Find where the given text appears and provide that cell's center as (X, Y) coordinate. 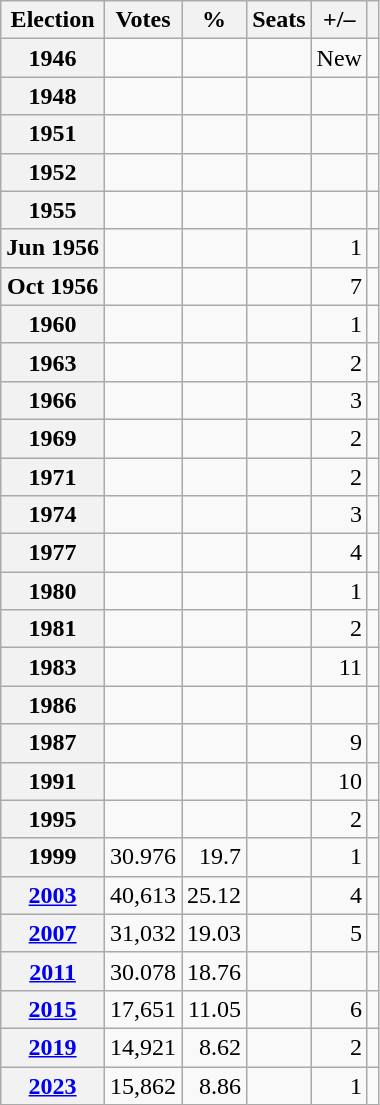
Seats (279, 20)
30.078 (144, 971)
15,862 (144, 1085)
2007 (53, 933)
1960 (53, 324)
18.76 (214, 971)
1955 (53, 210)
25.12 (214, 895)
1983 (53, 667)
2011 (53, 971)
14,921 (144, 1047)
Votes (144, 20)
+/– (339, 20)
19.7 (214, 857)
5 (339, 933)
1948 (53, 96)
17,651 (144, 1009)
1951 (53, 134)
1995 (53, 819)
% (214, 20)
1991 (53, 781)
8.62 (214, 1047)
2015 (53, 1009)
1999 (53, 857)
2019 (53, 1047)
1966 (53, 400)
10 (339, 781)
8.86 (214, 1085)
30.976 (144, 857)
1987 (53, 743)
1946 (53, 58)
Election (53, 20)
1963 (53, 362)
1977 (53, 553)
11.05 (214, 1009)
7 (339, 286)
1971 (53, 477)
6 (339, 1009)
2003 (53, 895)
1974 (53, 515)
1969 (53, 438)
Jun 1956 (53, 248)
31,032 (144, 933)
1981 (53, 629)
9 (339, 743)
40,613 (144, 895)
2023 (53, 1085)
19.03 (214, 933)
Oct 1956 (53, 286)
New (339, 58)
1980 (53, 591)
1952 (53, 172)
1986 (53, 705)
11 (339, 667)
